Output the [x, y] coordinate of the center of the cell containing the given text.  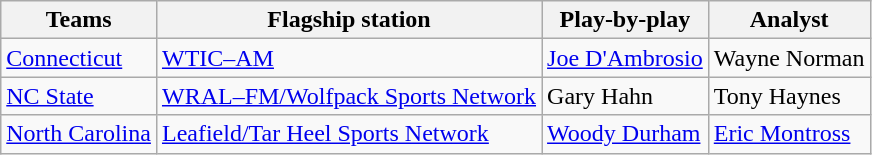
Eric Montross [789, 134]
Analyst [789, 20]
WTIC–AM [348, 58]
Leafield/Tar Heel Sports Network [348, 134]
Teams [79, 20]
North Carolina [79, 134]
NC State [79, 96]
WRAL–FM/Wolfpack Sports Network [348, 96]
Wayne Norman [789, 58]
Play-by-play [626, 20]
Connecticut [79, 58]
Gary Hahn [626, 96]
Flagship station [348, 20]
Tony Haynes [789, 96]
Woody Durham [626, 134]
Joe D'Ambrosio [626, 58]
